Search for the cell housing the specified text and yield its (X, Y) center coordinate. 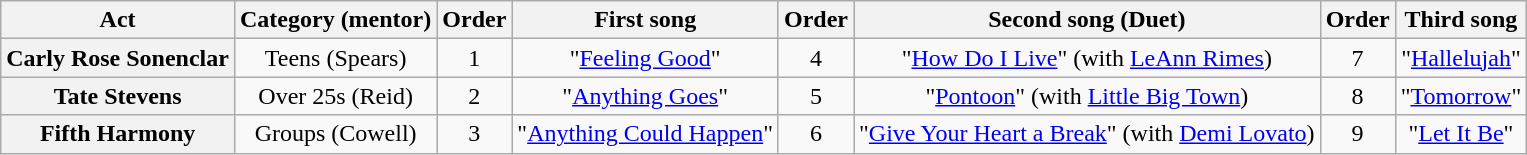
"Anything Goes" (646, 96)
Teens (Spears) (335, 58)
Over 25s (Reid) (335, 96)
7 (1358, 58)
Third song (1461, 20)
Tate Stevens (118, 96)
Second song (Duet) (1088, 20)
"Tomorrow" (1461, 96)
"Feeling Good" (646, 58)
9 (1358, 134)
5 (816, 96)
Fifth Harmony (118, 134)
"Give Your Heart a Break" (with Demi Lovato) (1088, 134)
6 (816, 134)
"Pontoon" (with Little Big Town) (1088, 96)
"Anything Could Happen" (646, 134)
Carly Rose Sonenclar (118, 58)
4 (816, 58)
Groups (Cowell) (335, 134)
"How Do I Live" (with LeAnn Rimes) (1088, 58)
Act (118, 20)
1 (474, 58)
First song (646, 20)
Category (mentor) (335, 20)
8 (1358, 96)
"Hallelujah" (1461, 58)
"Let It Be" (1461, 134)
2 (474, 96)
3 (474, 134)
